Find where the given text appears and provide that cell's center as [X, Y] coordinate. 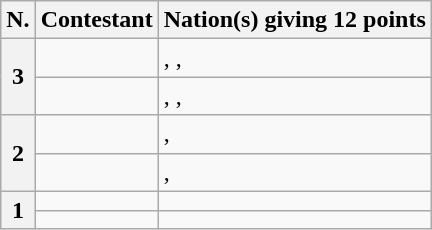
Nation(s) giving 12 points [294, 20]
2 [18, 153]
3 [18, 77]
Contestant [96, 20]
1 [18, 210]
N. [18, 20]
